Extract the (x, y) coordinate from the center of the cell holding the provided text.  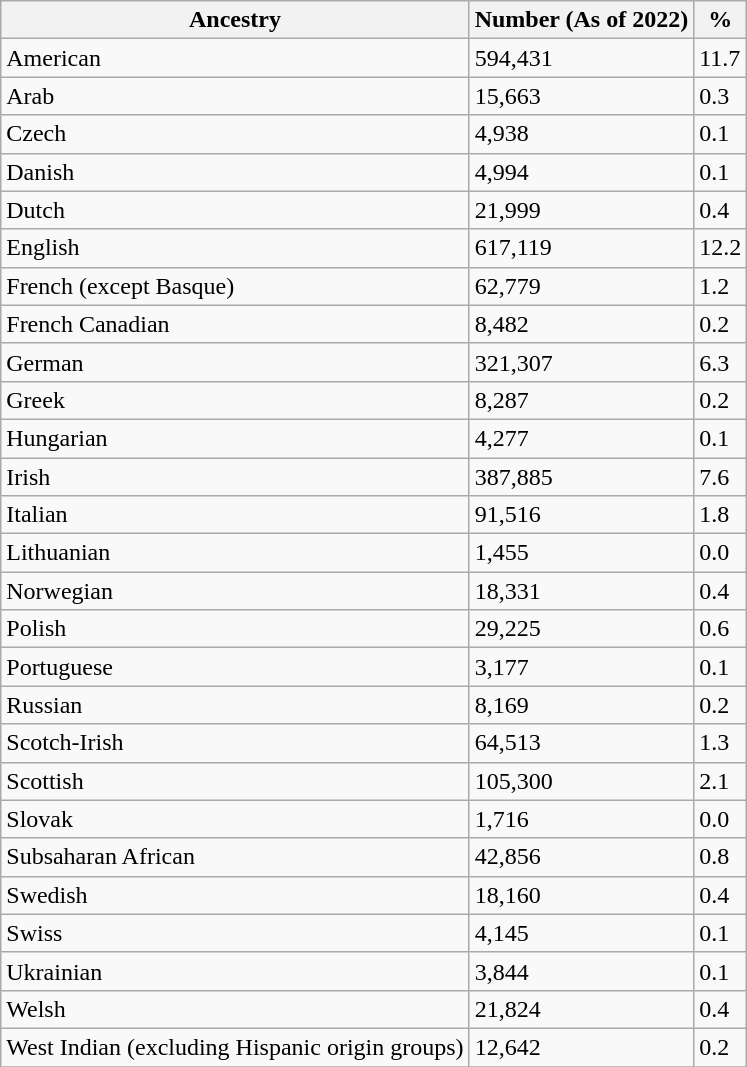
1,455 (582, 553)
Scottish (235, 781)
62,779 (582, 286)
12.2 (720, 248)
4,145 (582, 933)
Hungarian (235, 438)
3,844 (582, 971)
Greek (235, 400)
8,482 (582, 324)
Lithuanian (235, 553)
4,938 (582, 134)
Norwegian (235, 591)
Swedish (235, 895)
21,999 (582, 210)
12,642 (582, 1047)
Dutch (235, 210)
German (235, 362)
Arab (235, 96)
6.3 (720, 362)
1.3 (720, 743)
91,516 (582, 515)
English (235, 248)
8,169 (582, 705)
Czech (235, 134)
French Canadian (235, 324)
Swiss (235, 933)
Portuguese (235, 667)
1,716 (582, 819)
American (235, 58)
4,994 (582, 172)
29,225 (582, 629)
321,307 (582, 362)
1.8 (720, 515)
% (720, 20)
Russian (235, 705)
0.6 (720, 629)
Ukrainian (235, 971)
18,331 (582, 591)
Subsaharan African (235, 857)
Polish (235, 629)
387,885 (582, 477)
21,824 (582, 1009)
3,177 (582, 667)
594,431 (582, 58)
0.8 (720, 857)
4,277 (582, 438)
Ancestry (235, 20)
8,287 (582, 400)
Number (As of 2022) (582, 20)
617,119 (582, 248)
Irish (235, 477)
Scotch-Irish (235, 743)
West Indian (excluding Hispanic origin groups) (235, 1047)
Danish (235, 172)
64,513 (582, 743)
0.3 (720, 96)
7.6 (720, 477)
French (except Basque) (235, 286)
2.1 (720, 781)
105,300 (582, 781)
18,160 (582, 895)
Slovak (235, 819)
42,856 (582, 857)
Welsh (235, 1009)
11.7 (720, 58)
15,663 (582, 96)
1.2 (720, 286)
Italian (235, 515)
